Scan for the cell matching the given text and deliver its [x, y] coordinate at center. 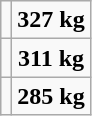
311 kg [51, 58]
285 kg [51, 96]
327 kg [51, 20]
